Locate the cell with the specified text and output its [x, y] center coordinate. 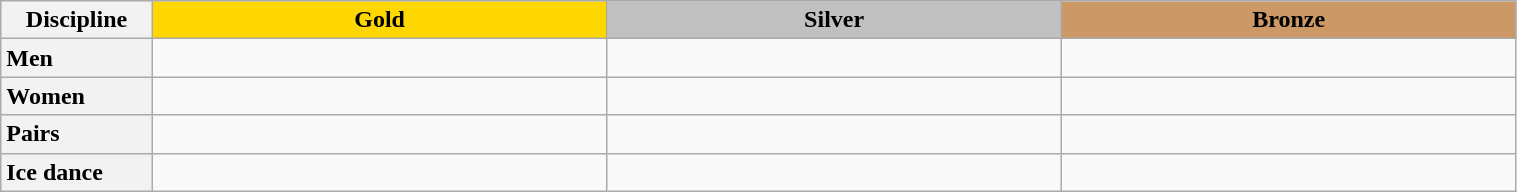
Pairs [77, 134]
Women [77, 96]
Silver [834, 20]
Men [77, 58]
Gold [380, 20]
Ice dance [77, 172]
Bronze [1288, 20]
Discipline [77, 20]
